Determine the [x, y] coordinate at the center of the cell enclosing the given text.  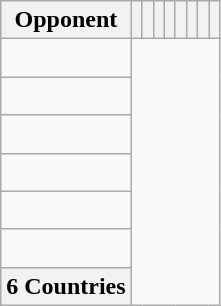
6 Countries [66, 286]
Opponent [66, 20]
